Capture the cell that displays the provided text and extract its (X, Y) central coordinate. 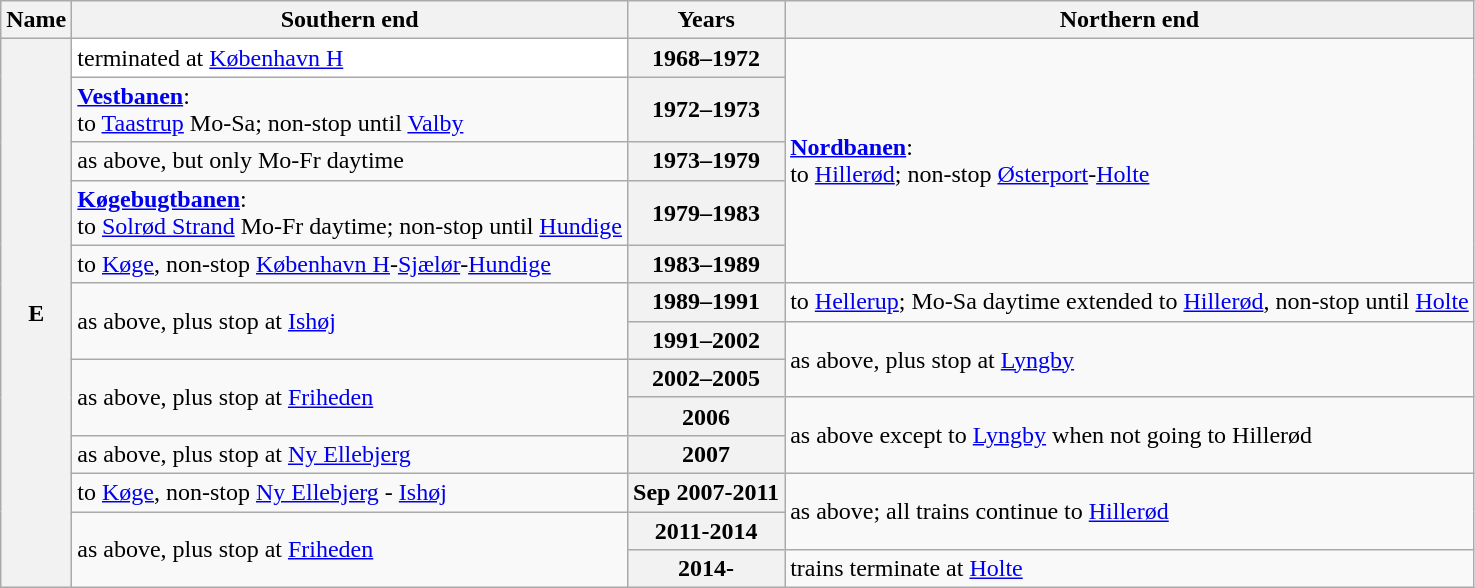
2007 (706, 454)
1973–1979 (706, 161)
2014- (706, 569)
Southern end (350, 20)
Northern end (1130, 20)
2002–2005 (706, 378)
terminated at København H (350, 58)
1972–1973 (706, 110)
Years (706, 20)
as above, plus stop at Ny Ellebjerg (350, 454)
1989–1991 (706, 302)
2006 (706, 416)
as above, but only Mo-Fr daytime (350, 161)
to Hellerup; Mo-Sa daytime extended to Hillerød, non-stop until Holte (1130, 302)
1991–2002 (706, 340)
to Køge, non-stop Ny Ellebjerg - Ishøj (350, 492)
Køgebugtbanen: to Solrød Strand Mo-Fr daytime; non-stop until Hundige (350, 212)
1979–1983 (706, 212)
Nordbanen: to Hillerød; non-stop Østerport-Holte (1130, 161)
trains terminate at Holte (1130, 569)
Vestbanen: to Taastrup Mo-Sa; non-stop until Valby (350, 110)
as above, plus stop at Ishøj (350, 321)
as above; all trains continue to Hillerød (1130, 511)
as above except to Lyngby when not going to Hillerød (1130, 435)
Sep 2007-2011 (706, 492)
Name (36, 20)
as above, plus stop at Lyngby (1130, 359)
1983–1989 (706, 264)
E (36, 314)
1968–1972 (706, 58)
2011-2014 (706, 531)
to Køge, non-stop København H-Sjælør-Hundige (350, 264)
